Return (X, Y) of the center of cell containing provided text 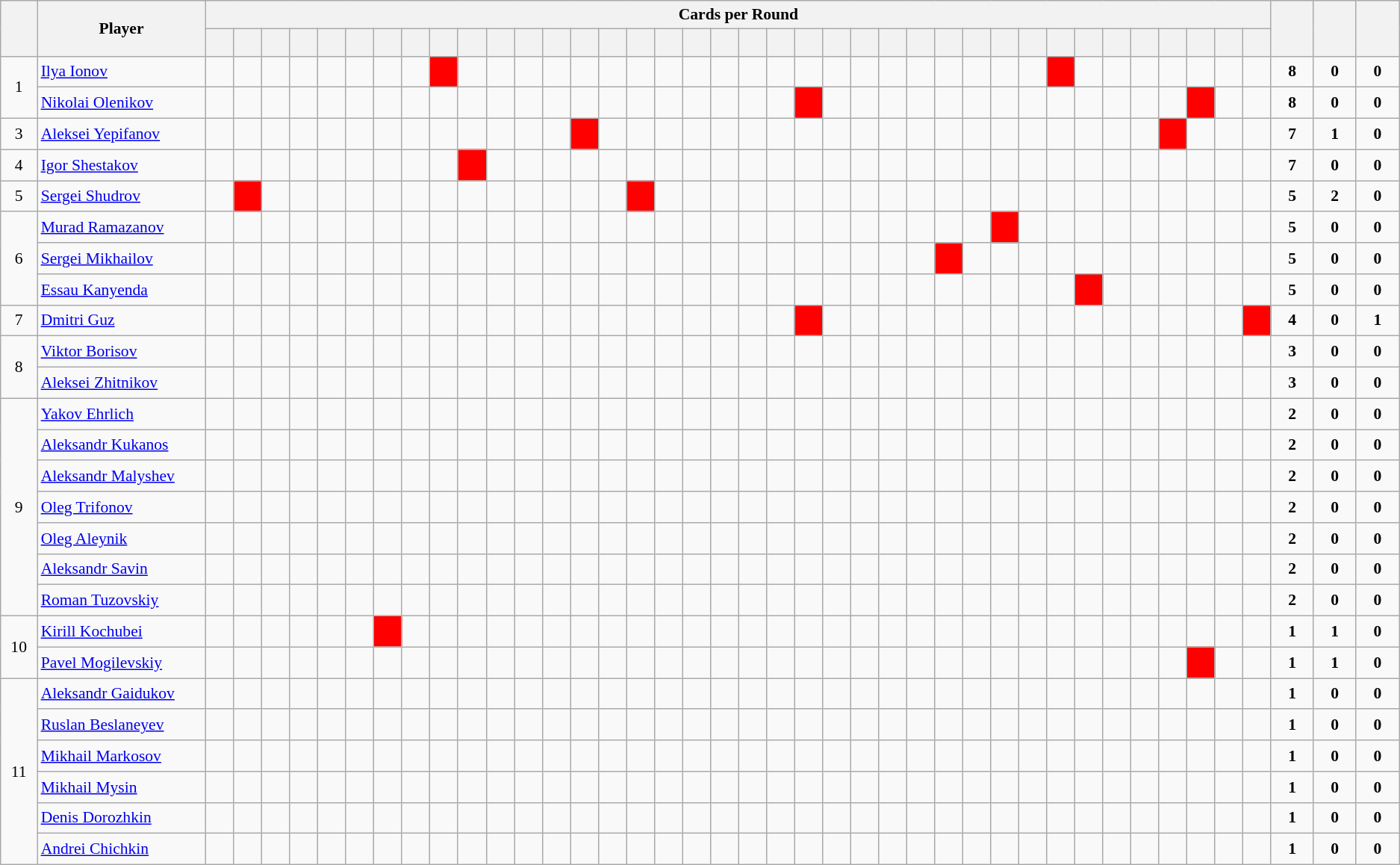
Sergei Mikhailov (122, 258)
Igor Shestakov (122, 165)
Essau Kanyenda (122, 290)
Mikhail Mysin (122, 787)
Aleksei Zhitnikov (122, 383)
Aleksandr Gaidukov (122, 694)
Ilya Ionov (122, 72)
Nikolai Olenikov (122, 103)
Aleksandr Malyshev (122, 477)
Oleg Trifonov (122, 507)
Aleksandr Kukanos (122, 445)
Aleksandr Savin (122, 569)
Andrei Chichkin (122, 849)
9 (19, 506)
Sergei Shudrov (122, 196)
Ruslan Beslaneyev (122, 725)
Kirill Kochubei (122, 632)
10 (19, 647)
Dmitri Guz (122, 320)
Roman Tuzovskiy (122, 601)
Pavel Mogilevskiy (122, 663)
Mikhail Markosov (122, 756)
Oleg Aleynik (122, 539)
Aleksei Yepifanov (122, 134)
Yakov Ehrlich (122, 414)
11 (19, 772)
Murad Ramazanov (122, 228)
Player (122, 28)
Cards per Round (739, 15)
6 (19, 258)
Viktor Borisov (122, 352)
Denis Dorozhkin (122, 818)
